Return (x, y) of the center of cell containing provided text 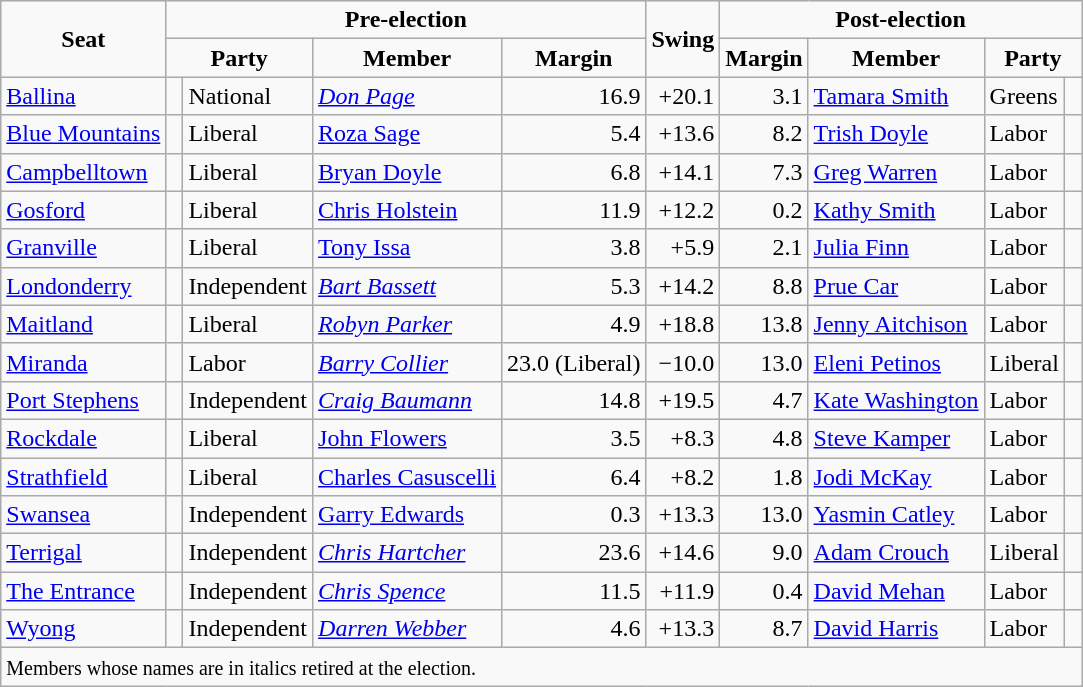
1.8 (764, 477)
David Harris (896, 629)
+11.9 (683, 591)
+8.2 (683, 477)
Charles Casuscelli (408, 477)
Ballina (84, 96)
Swing (683, 39)
Seat (84, 39)
Tony Issa (408, 248)
9.0 (764, 553)
Members whose names are in italics retired at the election. (542, 667)
Chris Spence (408, 591)
6.4 (574, 477)
4.7 (764, 400)
Maitland (84, 324)
0.3 (574, 515)
Prue Car (896, 286)
11.9 (574, 210)
+14.1 (683, 172)
16.9 (574, 96)
+13.6 (683, 134)
11.5 (574, 591)
0.2 (764, 210)
4.9 (574, 324)
4.8 (764, 438)
Bryan Doyle (408, 172)
Port Stephens (84, 400)
John Flowers (408, 438)
8.2 (764, 134)
8.8 (764, 286)
Barry Collier (408, 362)
Darren Webber (408, 629)
+14.6 (683, 553)
Miranda (84, 362)
Pre-election (406, 20)
+5.9 (683, 248)
3.1 (764, 96)
5.4 (574, 134)
Jenny Aitchison (896, 324)
Bart Bassett (408, 286)
Swansea (84, 515)
+20.1 (683, 96)
David Mehan (896, 591)
Wyong (84, 629)
8.7 (764, 629)
Terrigal (84, 553)
Julia Finn (896, 248)
13.8 (764, 324)
−10.0 (683, 362)
7.3 (764, 172)
4.6 (574, 629)
14.8 (574, 400)
23.6 (574, 553)
Steve Kamper (896, 438)
Chris Holstein (408, 210)
+19.5 (683, 400)
Londonderry (84, 286)
Gosford (84, 210)
5.3 (574, 286)
Trish Doyle (896, 134)
Rockdale (84, 438)
+14.2 (683, 286)
Kate Washington (896, 400)
Jodi McKay (896, 477)
Yasmin Catley (896, 515)
Kathy Smith (896, 210)
Craig Baumann (408, 400)
Garry Edwards (408, 515)
Don Page (408, 96)
Blue Mountains (84, 134)
Campbelltown (84, 172)
National (248, 96)
Eleni Petinos (896, 362)
Adam Crouch (896, 553)
+8.3 (683, 438)
+18.8 (683, 324)
Strathfield (84, 477)
6.8 (574, 172)
Post-election (901, 20)
Roza Sage (408, 134)
Greens (1024, 96)
Greg Warren (896, 172)
Tamara Smith (896, 96)
23.0 (Liberal) (574, 362)
2.1 (764, 248)
0.4 (764, 591)
3.8 (574, 248)
3.5 (574, 438)
Robyn Parker (408, 324)
Chris Hartcher (408, 553)
Granville (84, 248)
The Entrance (84, 591)
+12.2 (683, 210)
